Locate the cell with the specified text and output its [X, Y] center coordinate. 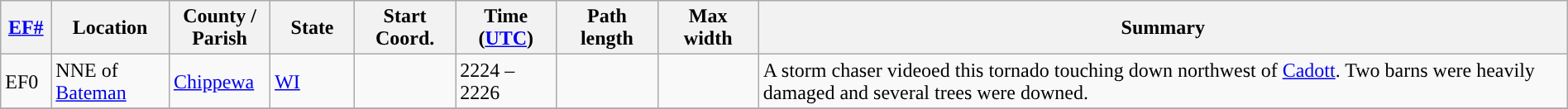
Start Coord. [404, 28]
EF0 [26, 81]
NNE of Bateman [111, 81]
Time (UTC) [506, 28]
Max width [708, 28]
Summary [1163, 28]
Chippewa [219, 81]
Path length [607, 28]
2224 – 2226 [506, 81]
WI [313, 81]
Location [111, 28]
A storm chaser videoed this tornado touching down northwest of Cadott. Two barns were heavily damaged and several trees were downed. [1163, 81]
State [313, 28]
EF# [26, 28]
County / Parish [219, 28]
